Capture the cell that displays the provided text and extract its (X, Y) central coordinate. 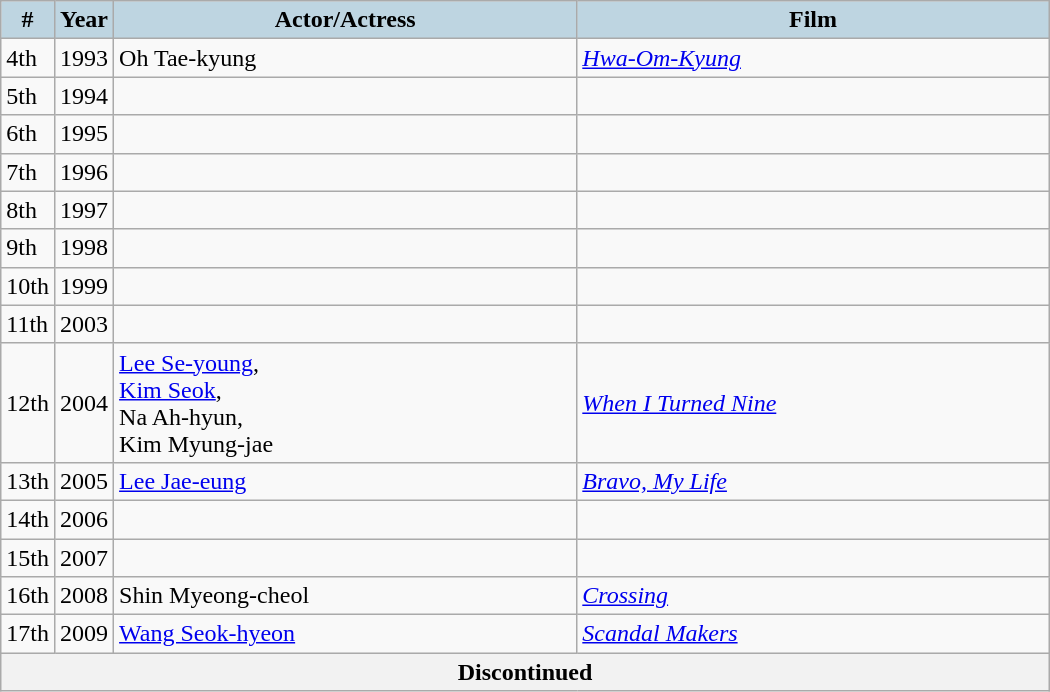
2008 (84, 596)
Lee Jae-eung (346, 481)
Hwa-Om-Kyung (813, 58)
6th (28, 134)
2006 (84, 519)
5th (28, 96)
Film (813, 20)
1993 (84, 58)
Year (84, 20)
2004 (84, 402)
12th (28, 402)
1999 (84, 286)
When I Turned Nine (813, 402)
1997 (84, 210)
1996 (84, 172)
1994 (84, 96)
14th (28, 519)
1995 (84, 134)
4th (28, 58)
7th (28, 172)
1998 (84, 248)
16th (28, 596)
Crossing (813, 596)
Lee Se-young, Kim Seok, Na Ah-hyun, Kim Myung-jae (346, 402)
Oh Tae-kyung (346, 58)
15th (28, 557)
Shin Myeong-cheol (346, 596)
9th (28, 248)
10th (28, 286)
8th (28, 210)
2005 (84, 481)
Scandal Makers (813, 634)
Wang Seok-hyeon (346, 634)
13th (28, 481)
2003 (84, 324)
2009 (84, 634)
11th (28, 324)
Actor/Actress (346, 20)
2007 (84, 557)
17th (28, 634)
Discontinued (525, 672)
# (28, 20)
Bravo, My Life (813, 481)
